Identify which cell holds the provided text, then report its (x, y) central coordinate. 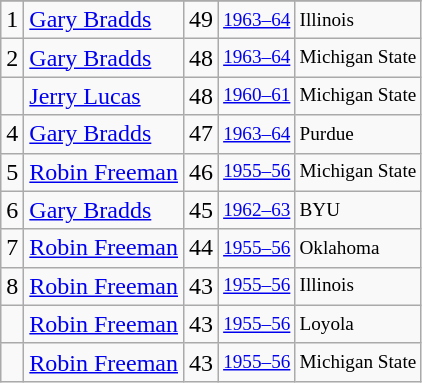
1960–61 (257, 96)
44 (202, 248)
1962–63 (257, 210)
Loyola (358, 324)
5 (12, 172)
47 (202, 134)
Jerry Lucas (104, 96)
46 (202, 172)
Oklahoma (358, 248)
2 (12, 58)
7 (12, 248)
BYU (358, 210)
Purdue (358, 134)
1 (12, 20)
8 (12, 286)
4 (12, 134)
45 (202, 210)
49 (202, 20)
6 (12, 210)
